Extract the [x, y] coordinate from the center of the cell holding the provided text.  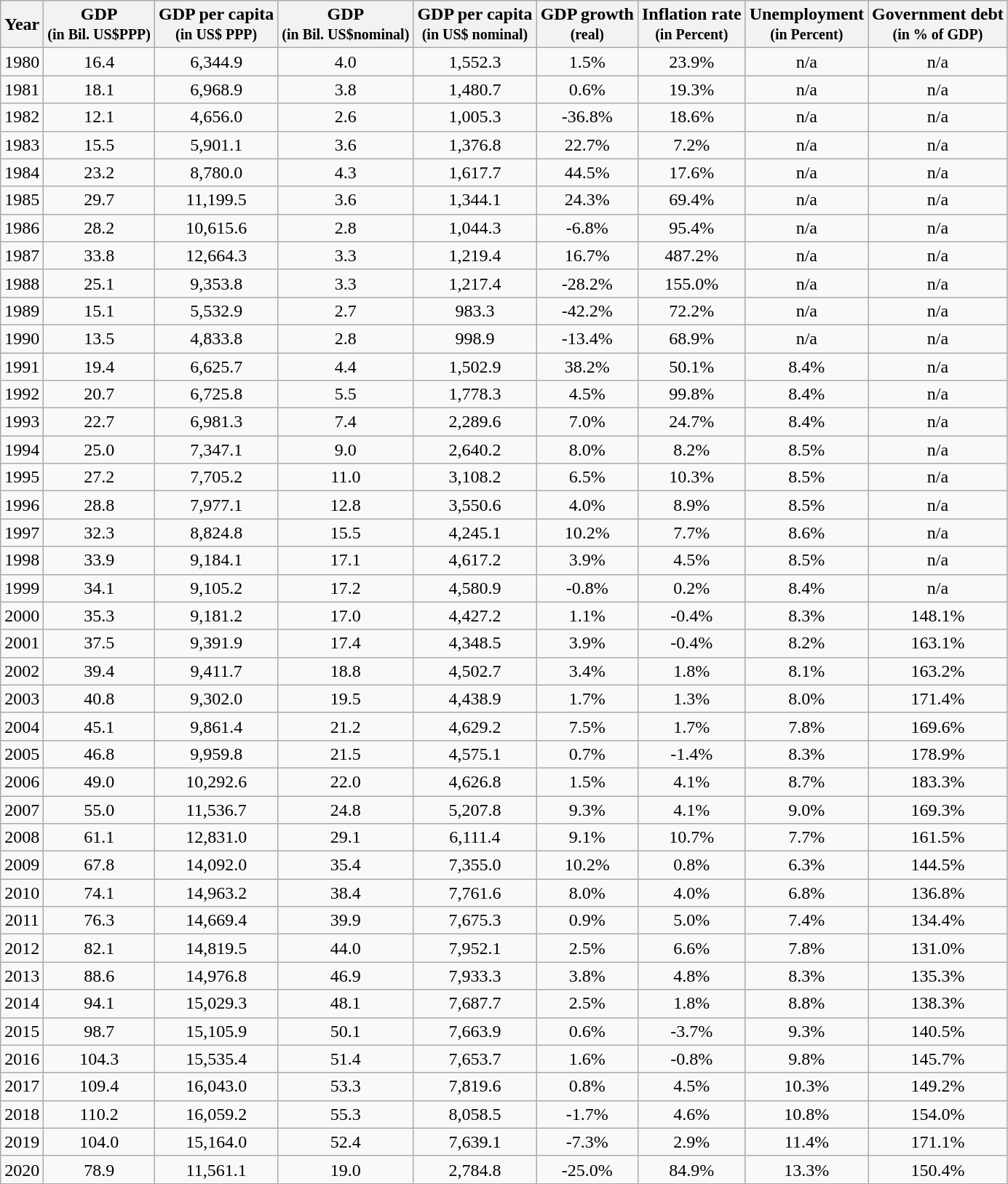
7.4% [806, 921]
34.1 [99, 588]
9,959.8 [217, 754]
17.1 [346, 560]
140.5% [938, 1031]
6.8% [806, 893]
5.0% [691, 921]
4,438.9 [475, 699]
4.0 [346, 62]
25.0 [99, 450]
5.5 [346, 394]
4,833.8 [217, 338]
2008 [22, 838]
2011 [22, 921]
6,968.9 [217, 90]
7,977.1 [217, 505]
22.0 [346, 782]
74.1 [99, 893]
4.6% [691, 1114]
1988 [22, 283]
7,663.9 [475, 1031]
2.9% [691, 1142]
32.3 [99, 533]
17.0 [346, 616]
51.4 [346, 1059]
8.8% [806, 1004]
78.9 [99, 1169]
0.9% [587, 921]
169.6% [938, 726]
1995 [22, 477]
99.8% [691, 394]
1,778.3 [475, 394]
7,675.3 [475, 921]
22.7 [99, 422]
149.2% [938, 1086]
10.7% [691, 838]
45.1 [99, 726]
171.4% [938, 699]
1.1% [587, 616]
6.3% [806, 865]
135.3% [938, 976]
2015 [22, 1031]
1,552.3 [475, 62]
15,029.3 [217, 1004]
2016 [22, 1059]
6.5% [587, 477]
33.9 [99, 560]
161.5% [938, 838]
1.6% [587, 1059]
1998 [22, 560]
150.4% [938, 1169]
50.1% [691, 366]
25.1 [99, 283]
163.2% [938, 671]
61.1 [99, 838]
28.2 [99, 228]
5,901.1 [217, 145]
145.7% [938, 1059]
10,292.6 [217, 782]
16,043.0 [217, 1086]
12,664.3 [217, 255]
4.4 [346, 366]
2007 [22, 810]
4,575.1 [475, 754]
19.4 [99, 366]
44.0 [346, 948]
6.6% [691, 948]
6,725.8 [217, 394]
1,044.3 [475, 228]
2,640.2 [475, 450]
1981 [22, 90]
7,687.7 [475, 1004]
48.1 [346, 1004]
109.4 [99, 1086]
19.5 [346, 699]
29.7 [99, 200]
GDP(in Bil. US$nominal) [346, 25]
1,219.4 [475, 255]
2020 [22, 1169]
1982 [22, 117]
11.0 [346, 477]
10,615.6 [217, 228]
11,561.1 [217, 1169]
9.1% [587, 838]
14,669.4 [217, 921]
6,344.9 [217, 62]
18.6% [691, 117]
1,005.3 [475, 117]
8,824.8 [217, 533]
1,502.9 [475, 366]
2.6 [346, 117]
20.7 [99, 394]
7,653.7 [475, 1059]
-36.8% [587, 117]
40.8 [99, 699]
4.8% [691, 976]
15,105.9 [217, 1031]
1980 [22, 62]
1990 [22, 338]
171.1% [938, 1142]
7,355.0 [475, 865]
50.1 [346, 1031]
2004 [22, 726]
82.1 [99, 948]
15,535.4 [217, 1059]
163.1% [938, 643]
1986 [22, 228]
69.4% [691, 200]
1997 [22, 533]
17.6% [691, 172]
17.4 [346, 643]
2010 [22, 893]
6,111.4 [475, 838]
-42.2% [587, 311]
4,617.2 [475, 560]
12.8 [346, 505]
9.0% [806, 810]
154.0% [938, 1114]
76.3 [99, 921]
2014 [22, 1004]
9,861.4 [217, 726]
8,058.5 [475, 1114]
1.3% [691, 699]
983.3 [475, 311]
14,963.2 [217, 893]
8.9% [691, 505]
24.7% [691, 422]
2012 [22, 948]
3,108.2 [475, 477]
15.1 [99, 311]
GDP per capita(in US$ nominal) [475, 25]
1,376.8 [475, 145]
2001 [22, 643]
GDP growth(real) [587, 25]
2005 [22, 754]
1999 [22, 588]
11.4% [806, 1142]
37.5 [99, 643]
-1.7% [587, 1114]
23.2 [99, 172]
110.2 [99, 1114]
35.3 [99, 616]
2013 [22, 976]
5,532.9 [217, 311]
13.3% [806, 1169]
94.1 [99, 1004]
998.9 [475, 338]
7.2% [691, 145]
8.1% [806, 671]
7,347.1 [217, 450]
1987 [22, 255]
3.8 [346, 90]
8,780.0 [217, 172]
55.3 [346, 1114]
53.3 [346, 1086]
1985 [22, 200]
7.4 [346, 422]
95.4% [691, 228]
9,411.7 [217, 671]
14,092.0 [217, 865]
10.8% [806, 1114]
1991 [22, 366]
39.4 [99, 671]
2,784.8 [475, 1169]
3.8% [587, 976]
84.9% [691, 1169]
2018 [22, 1114]
46.9 [346, 976]
Unemployment(in Percent) [806, 25]
7,819.6 [475, 1086]
49.0 [99, 782]
136.8% [938, 893]
487.2% [691, 255]
4,656.0 [217, 117]
2009 [22, 865]
2,289.6 [475, 422]
44.5% [587, 172]
17.2 [346, 588]
144.5% [938, 865]
1992 [22, 394]
13.5 [99, 338]
19.3% [691, 90]
Inflation rate(in Percent) [691, 25]
11,199.5 [217, 200]
35.4 [346, 865]
148.1% [938, 616]
16.4 [99, 62]
2.7 [346, 311]
7,933.3 [475, 976]
4,626.8 [475, 782]
5,207.8 [475, 810]
27.2 [99, 477]
22.7% [587, 145]
Year [22, 25]
-25.0% [587, 1169]
38.2% [587, 366]
88.6 [99, 976]
18.8 [346, 671]
1,217.4 [475, 283]
15,164.0 [217, 1142]
-7.3% [587, 1142]
2002 [22, 671]
0.7% [587, 754]
-6.8% [587, 228]
6,625.7 [217, 366]
-28.2% [587, 283]
4,427.2 [475, 616]
7.0% [587, 422]
-3.7% [691, 1031]
1989 [22, 311]
4,502.7 [475, 671]
8.7% [806, 782]
12.1 [99, 117]
104.0 [99, 1142]
0.2% [691, 588]
183.3% [938, 782]
9,391.9 [217, 643]
14,819.5 [217, 948]
72.2% [691, 311]
7.5% [587, 726]
7,705.2 [217, 477]
9,181.2 [217, 616]
2003 [22, 699]
1984 [22, 172]
4,348.5 [475, 643]
46.8 [99, 754]
1983 [22, 145]
134.4% [938, 921]
1,344.1 [475, 200]
178.9% [938, 754]
38.4 [346, 893]
131.0% [938, 948]
11,536.7 [217, 810]
28.8 [99, 505]
-1.4% [691, 754]
1994 [22, 450]
8.6% [806, 533]
67.8 [99, 865]
98.7 [99, 1031]
4,580.9 [475, 588]
9,184.1 [217, 560]
4,245.1 [475, 533]
6,981.3 [217, 422]
7,639.1 [475, 1142]
1993 [22, 422]
14,976.8 [217, 976]
2017 [22, 1086]
24.3% [587, 200]
12,831.0 [217, 838]
29.1 [346, 838]
GDP(in Bil. US$PPP) [99, 25]
7,761.6 [475, 893]
9,302.0 [217, 699]
21.2 [346, 726]
24.8 [346, 810]
16,059.2 [217, 1114]
155.0% [691, 283]
33.8 [99, 255]
52.4 [346, 1142]
3,550.6 [475, 505]
1996 [22, 505]
9.0 [346, 450]
3.4% [587, 671]
23.9% [691, 62]
138.3% [938, 1004]
39.9 [346, 921]
4.3 [346, 172]
169.3% [938, 810]
55.0 [99, 810]
9.8% [806, 1059]
-13.4% [587, 338]
1,617.7 [475, 172]
19.0 [346, 1169]
16.7% [587, 255]
2006 [22, 782]
Government debt(in % of GDP) [938, 25]
104.3 [99, 1059]
9,105.2 [217, 588]
2019 [22, 1142]
4,629.2 [475, 726]
GDP per capita(in US$ PPP) [217, 25]
7,952.1 [475, 948]
9,353.8 [217, 283]
1,480.7 [475, 90]
68.9% [691, 338]
21.5 [346, 754]
18.1 [99, 90]
2000 [22, 616]
